Find where the given text appears and provide that cell's center as (x, y) coordinate. 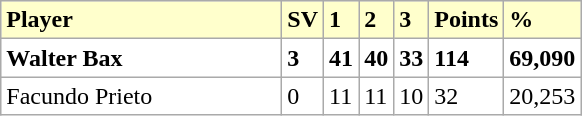
20,253 (542, 96)
41 (342, 58)
Points (466, 20)
Walter Bax (142, 58)
0 (303, 96)
Facundo Prieto (142, 96)
69,090 (542, 58)
114 (466, 58)
% (542, 20)
2 (376, 20)
32 (466, 96)
33 (412, 58)
10 (412, 96)
Player (142, 20)
1 (342, 20)
40 (376, 58)
SV (303, 20)
